Identify which cell holds the provided text, then report its [X, Y] central coordinate. 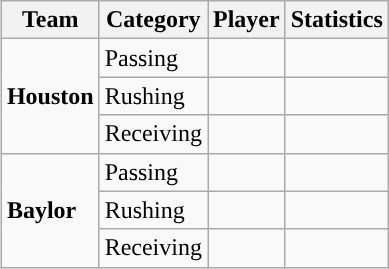
Team [50, 20]
Statistics [336, 20]
Category [153, 20]
Baylor [50, 210]
Player [247, 20]
Houston [50, 96]
